For the text-containing cell, return its midpoint in (x, y) coordinate format. 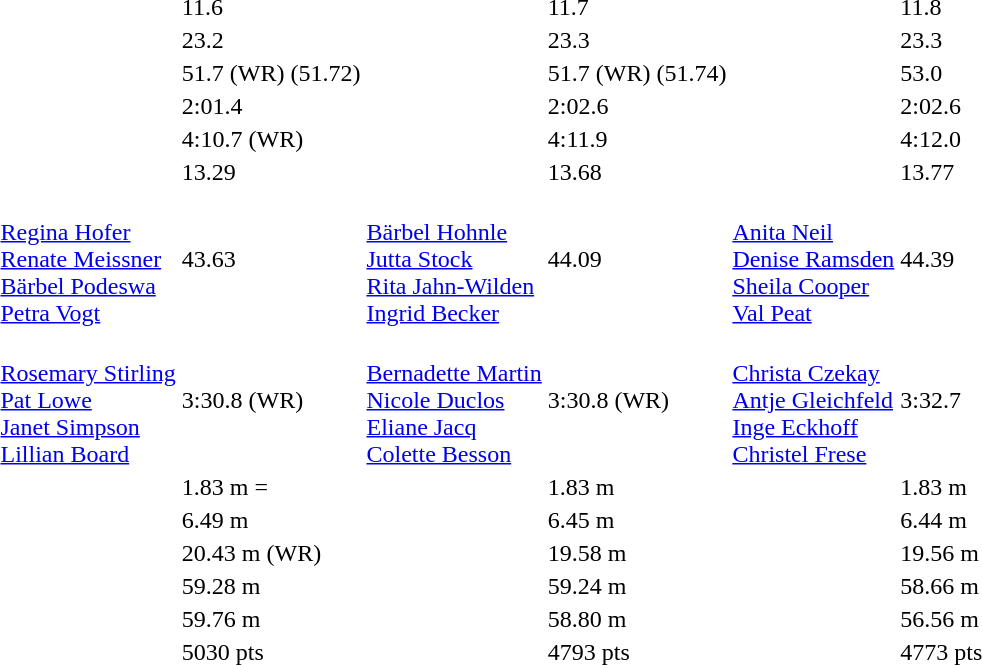
51.7 (WR) (51.74) (637, 73)
2:02.6 (637, 106)
Bernadette MartinNicole DuclosEliane JacqColette Besson (454, 400)
20.43 m (WR) (271, 553)
23.3 (637, 40)
59.24 m (637, 586)
51.7 (WR) (51.72) (271, 73)
Christa CzekayAntje GleichfeldInge EckhoffChristel Frese (814, 400)
44.09 (637, 259)
Bärbel HohnleJutta StockRita Jahn-WildenIngrid Becker (454, 259)
2:01.4 (271, 106)
13.29 (271, 172)
43.63 (271, 259)
Anita NeilDenise RamsdenSheila CooperVal Peat (814, 259)
1.83 m (637, 487)
4:11.9 (637, 139)
4:10.7 (WR) (271, 139)
6.45 m (637, 520)
6.49 m (271, 520)
59.76 m (271, 619)
59.28 m (271, 586)
58.80 m (637, 619)
19.58 m (637, 553)
23.2 (271, 40)
1.83 m = (271, 487)
13.68 (637, 172)
